For the text-containing cell, return its midpoint in [X, Y] coordinate format. 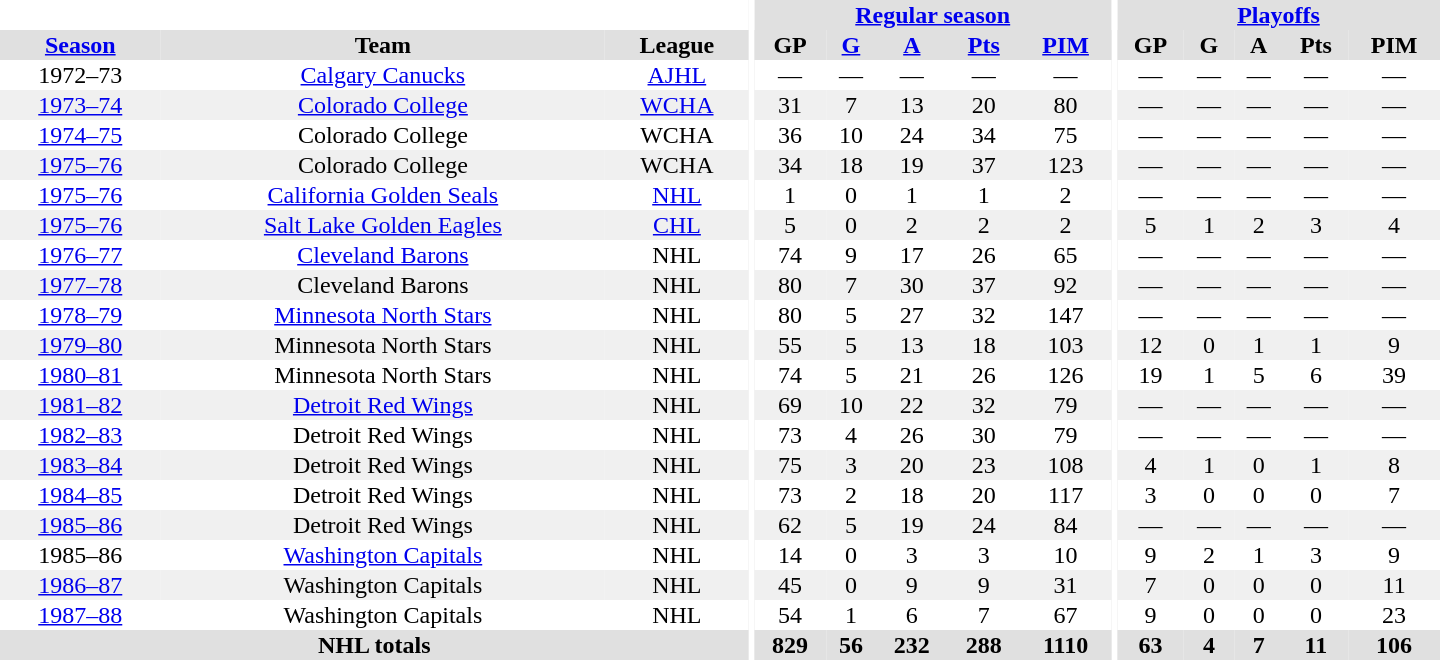
Season [80, 45]
126 [1066, 375]
45 [790, 585]
232 [912, 645]
1984–85 [80, 495]
AJHL [676, 75]
39 [1394, 375]
108 [1066, 465]
103 [1066, 345]
67 [1066, 615]
84 [1066, 525]
1977–78 [80, 285]
36 [790, 135]
12 [1150, 345]
123 [1066, 165]
1974–75 [80, 135]
1981–82 [80, 405]
147 [1066, 315]
56 [851, 645]
1980–81 [80, 375]
Salt Lake Golden Eagles [384, 225]
8 [1394, 465]
55 [790, 345]
54 [790, 615]
27 [912, 315]
117 [1066, 495]
829 [790, 645]
League [676, 45]
69 [790, 405]
62 [790, 525]
65 [1066, 255]
Calgary Canucks [384, 75]
1987–88 [80, 615]
1976–77 [80, 255]
1986–87 [80, 585]
1982–83 [80, 435]
1979–80 [80, 345]
Team [384, 45]
1983–84 [80, 465]
1978–79 [80, 315]
17 [912, 255]
92 [1066, 285]
63 [1150, 645]
106 [1394, 645]
14 [790, 555]
288 [984, 645]
1972–73 [80, 75]
1110 [1066, 645]
Regular season [932, 15]
California Golden Seals [384, 195]
21 [912, 375]
Playoffs [1278, 15]
CHL [676, 225]
22 [912, 405]
1973–74 [80, 105]
NHL totals [374, 645]
